Extract the (x, y) coordinate from the center of the cell holding the provided text.  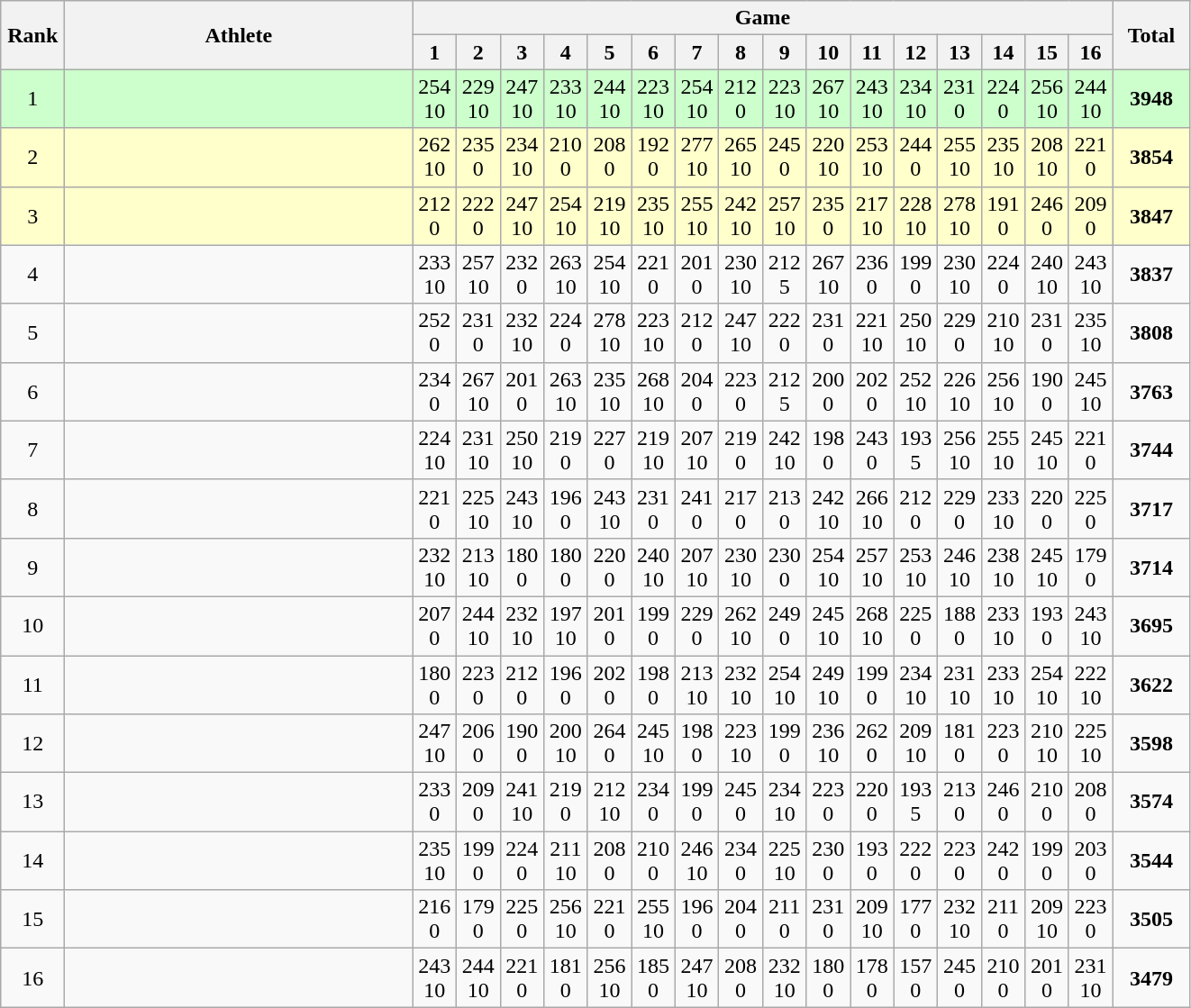
Athlete (239, 35)
23610 (829, 744)
22010 (829, 157)
3574 (1151, 802)
Total (1151, 35)
3854 (1151, 157)
3695 (1151, 625)
2520 (434, 333)
22110 (872, 333)
1570 (915, 978)
22810 (915, 216)
2440 (915, 157)
2030 (1090, 861)
3598 (1151, 744)
26610 (872, 508)
20010 (566, 744)
26510 (741, 157)
1920 (654, 157)
1910 (1004, 216)
2060 (477, 744)
21210 (609, 802)
3479 (1151, 978)
1780 (872, 978)
22910 (477, 99)
22610 (960, 391)
3717 (1151, 508)
2330 (434, 802)
3847 (1151, 216)
3763 (1151, 391)
22210 (1090, 685)
19710 (566, 625)
27710 (697, 157)
1850 (654, 978)
3948 (1151, 99)
2620 (872, 744)
3744 (1151, 450)
2270 (609, 450)
3714 (1151, 568)
3544 (1151, 861)
Rank (32, 35)
2000 (829, 391)
2430 (872, 450)
1880 (960, 625)
3622 (1151, 685)
Game (762, 18)
23810 (1004, 568)
21710 (872, 216)
2070 (434, 625)
20810 (1047, 157)
3808 (1151, 333)
21110 (566, 861)
2490 (784, 625)
2420 (1004, 861)
22410 (434, 450)
2170 (741, 508)
2640 (609, 744)
1770 (915, 919)
24910 (829, 685)
2160 (434, 919)
2360 (872, 274)
2320 (523, 274)
3837 (1151, 274)
25210 (915, 391)
24110 (523, 802)
2410 (697, 508)
3505 (1151, 919)
